Output the [x, y] coordinate of the center of the cell containing the given text.  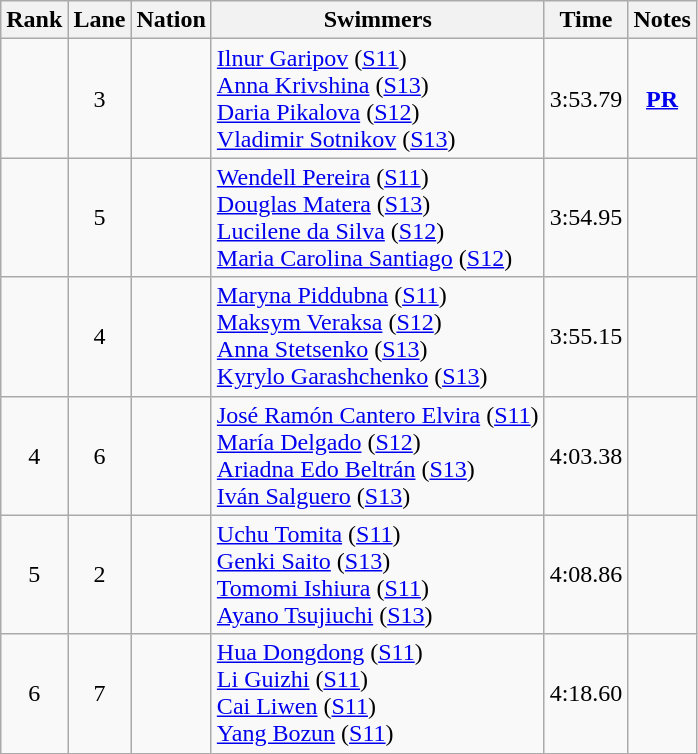
Notes [662, 20]
Swimmers [378, 20]
PR [662, 98]
Rank [34, 20]
José Ramón Cantero Elvira (S11)María Delgado (S12)Ariadna Edo Beltrán (S13)Iván Salguero (S13) [378, 456]
Ilnur Garipov (S11)Anna Krivshina (S13)Daria Pikalova (S12)Vladimir Sotnikov (S13) [378, 98]
3:55.15 [586, 336]
2 [100, 574]
3:53.79 [586, 98]
Maryna Piddubna (S11)Maksym Veraksa (S12)Anna Stetsenko (S13)Kyrylo Garashchenko (S13) [378, 336]
Time [586, 20]
3:54.95 [586, 218]
Hua Dongdong (S11)Li Guizhi (S11)Cai Liwen (S11)Yang Bozun (S11) [378, 694]
4:03.38 [586, 456]
Wendell Pereira (S11)Douglas Matera (S13)Lucilene da Silva (S12)Maria Carolina Santiago (S12) [378, 218]
4:18.60 [586, 694]
3 [100, 98]
7 [100, 694]
4:08.86 [586, 574]
Lane [100, 20]
Nation [171, 20]
Uchu Tomita (S11)Genki Saito (S13)Tomomi Ishiura (S11)Ayano Tsujiuchi (S13) [378, 574]
